Extract the [x, y] coordinate from the center of the cell holding the provided text.  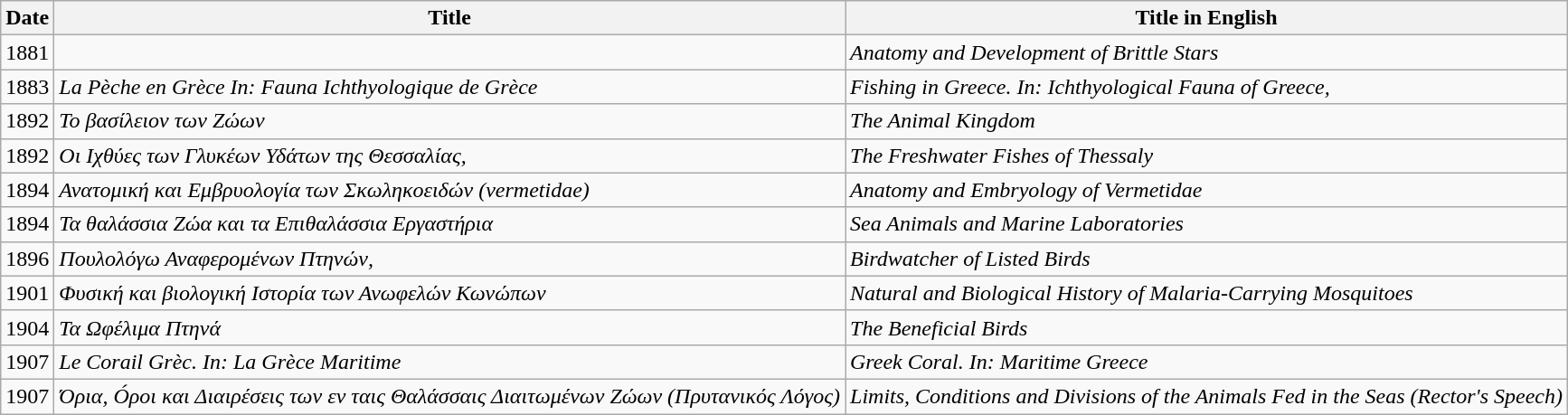
Anatomy and Development of Brittle Stars [1206, 52]
1883 [27, 87]
The Beneficial Birds [1206, 327]
Το βασίλειον των Ζώων [450, 121]
Greek Coral. In: Maritime Greece [1206, 362]
Limits, Conditions and Divisions of the Animals Fed in the Seas (Rector's Speech) [1206, 396]
Anatomy and Embryology of Vermetidae [1206, 190]
Πουλολόγω Αναφερομένων Πτηνών, [450, 259]
Title in English [1206, 18]
La Pèche en Grèce In: Fauna Ichthyologique de Grèce [450, 87]
The Animal Kingdom [1206, 121]
1881 [27, 52]
1904 [27, 327]
Title [450, 18]
The Freshwater Fishes of Thessaly [1206, 156]
Φυσική και βιολογική Ιστορία των Ανωφελών Κωνώπων [450, 293]
Όρια, Óροι και Διαιρέσεις των εν ταις Θαλάσσαις Διαιτωμένων Ζώων (Πρυτανικός Λόγος) [450, 396]
Τα θαλάσσια Ζώα και τα Επιθαλάσσια Εργαστήρια [450, 224]
Natural and Biological History of Malaria-Carrying Mosquitoes [1206, 293]
Birdwatcher of Listed Birds [1206, 259]
Τα Ωφέλιμα Πτηνά [450, 327]
Sea Animals and Marine Laboratories [1206, 224]
1896 [27, 259]
Date [27, 18]
Fishing in Greece. In: Ichthyological Fauna of Greece, [1206, 87]
Ανατομική και Εμβρυολογία των Σκωληκοειδών (vermetidae) [450, 190]
Οι Ιχθύες των Γλυκέων Υδάτων της Θεσσαλίας, [450, 156]
Le Corail Grèc. In: La Grèce Maritime [450, 362]
1901 [27, 293]
